For the text-containing cell, return its midpoint in (X, Y) coordinate format. 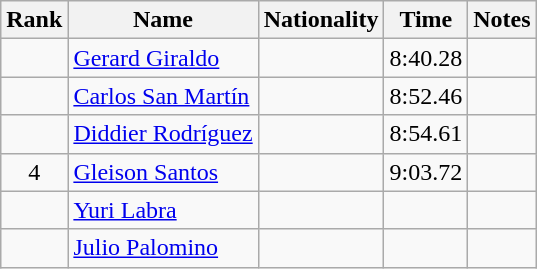
8:54.61 (426, 134)
Carlos San Martín (163, 96)
Gleison Santos (163, 172)
Name (163, 20)
Gerard Giraldo (163, 58)
Diddier Rodríguez (163, 134)
8:40.28 (426, 58)
9:03.72 (426, 172)
Rank (34, 20)
Notes (502, 20)
Julio Palomino (163, 248)
8:52.46 (426, 96)
Time (426, 20)
4 (34, 172)
Nationality (321, 20)
Yuri Labra (163, 210)
